Extract the [x, y] coordinate from the center of the cell holding the provided text.  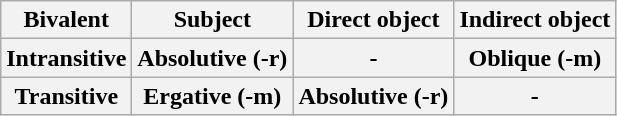
Direct object [374, 20]
Indirect object [535, 20]
Bivalent [66, 20]
Intransitive [66, 58]
Ergative (-m) [212, 96]
Subject [212, 20]
Oblique (-m) [535, 58]
Transitive [66, 96]
